Provide the [x, y] coordinate of the cell's center where the given text is located.  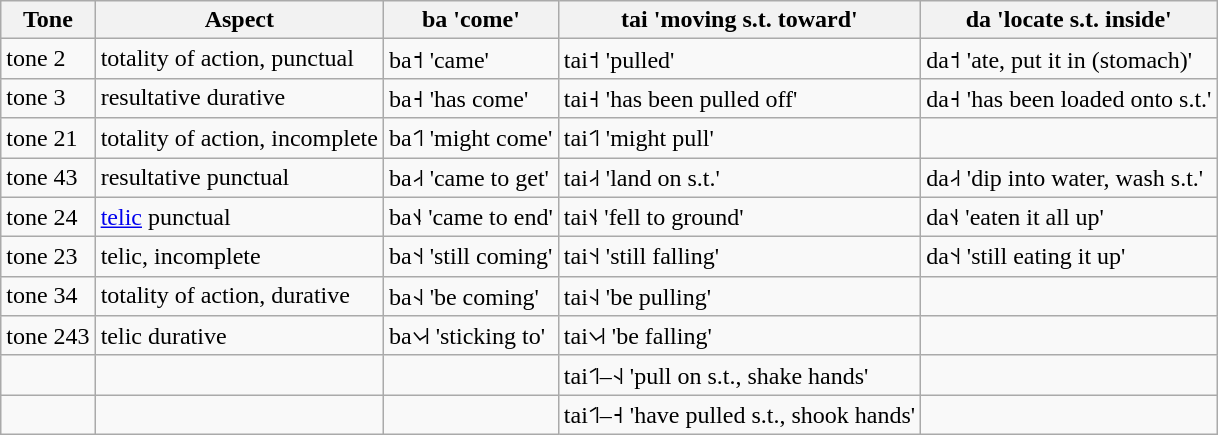
ba˨˧ 'came to get' [470, 178]
tai˦ 'pulled' [739, 59]
totality of action, punctual [239, 59]
totality of action, durative [239, 296]
da˦˨ 'eaten it all up' [1069, 217]
telic durative [239, 336]
tai 'moving s.t. toward' [739, 20]
tone 21 [48, 138]
ba˦˥ 'might come' [470, 138]
da˦ 'ate, put it in (stomach)' [1069, 59]
tone 43 [48, 178]
resultative punctual [239, 178]
tone 243 [48, 336]
tone 34 [48, 296]
ba˧˨ 'be coming' [470, 296]
da˨˧ 'dip into water, wash s.t.' [1069, 178]
da˧ 'has been loaded onto s.t.' [1069, 98]
tai˦˥–˧ 'have pulled s.t., shook hands' [739, 415]
totality of action, incomplete [239, 138]
Aspect [239, 20]
ba 'come' [470, 20]
telic punctual [239, 217]
tone 2 [48, 59]
tai˦˧ 'still falling' [739, 257]
tai˧ 'has been pulled off' [739, 98]
tai˦˥ 'might pull' [739, 138]
tai˦˥–˧˨ 'pull on s.t., shake hands' [739, 375]
da˦˧ 'still eating it up' [1069, 257]
tai˨˧ 'land on s.t.' [739, 178]
tai˧˨ 'be pulling' [739, 296]
resultative durative [239, 98]
tone 3 [48, 98]
ba˦˨ 'came to end' [470, 217]
ba˦˨˧ 'sticking to' [470, 336]
ba˦˧ 'still coming' [470, 257]
ba˧ 'has come' [470, 98]
telic, incomplete [239, 257]
tai˦˨˧ 'be falling' [739, 336]
da 'locate s.t. inside' [1069, 20]
tai˦˨ 'fell to ground' [739, 217]
Tone [48, 20]
tone 23 [48, 257]
tone 24 [48, 217]
ba˦ 'came' [470, 59]
